Pinpoint the cell where the given text exists, returning its [X, Y] midpoint coordinate. 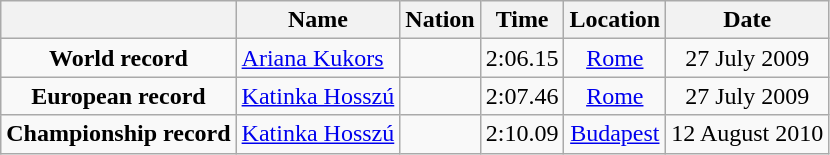
12 August 2010 [748, 134]
Location [615, 20]
Ariana Kukors [318, 58]
2:10.09 [522, 134]
Championship record [118, 134]
Date [748, 20]
Budapest [615, 134]
Name [318, 20]
2:07.46 [522, 96]
Nation [440, 20]
World record [118, 58]
Time [522, 20]
European record [118, 96]
2:06.15 [522, 58]
